Pinpoint the cell where the given text exists, returning its (x, y) midpoint coordinate. 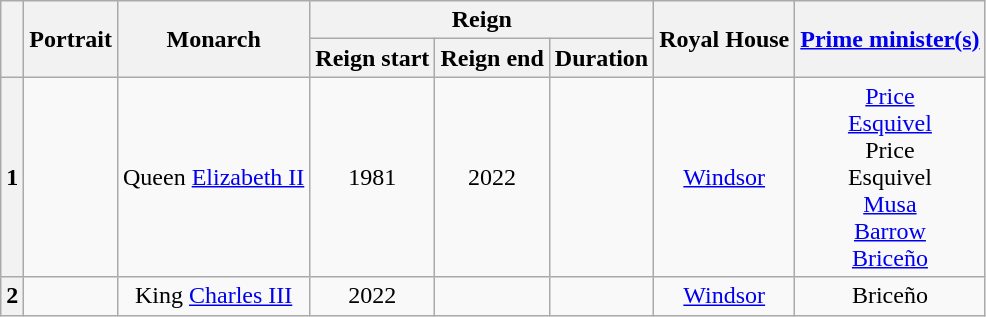
Prime minister(s) (890, 39)
1981 (372, 177)
Briceño (890, 296)
PriceEsquivelPriceEsquivelMusaBarrowBriceño (890, 177)
Reign (482, 20)
Reign start (372, 58)
2 (12, 296)
King Charles III (213, 296)
Queen Elizabeth II (213, 177)
Portrait (71, 39)
Duration (601, 58)
Monarch (213, 39)
Royal House (724, 39)
Reign end (492, 58)
1 (12, 177)
